Return the (X, Y) coordinate for the center point of the cell that contains the specified text.  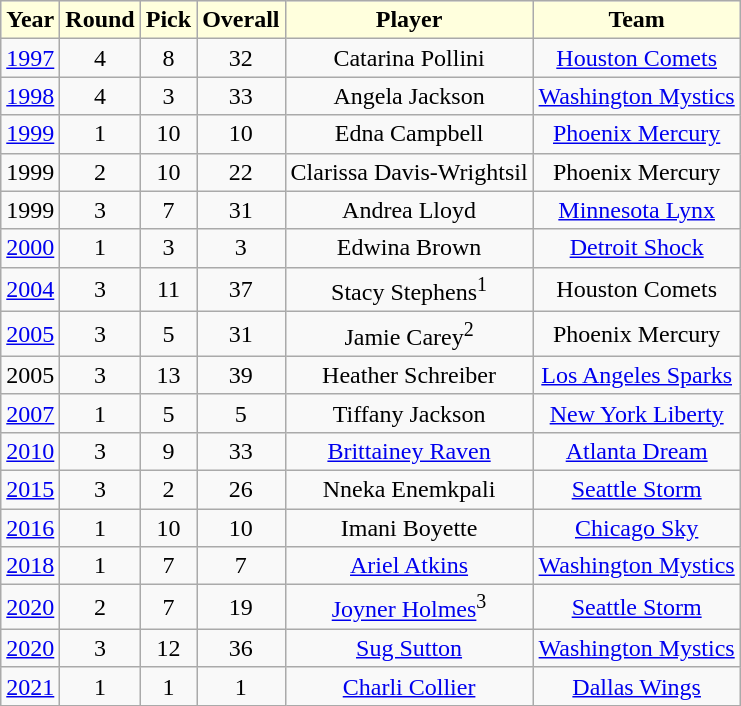
Player (409, 20)
Los Angeles Sparks (636, 375)
Nneka Enemkpali (409, 489)
8 (168, 58)
Angela Jackson (409, 96)
Pick (168, 20)
2007 (30, 413)
2018 (30, 566)
Edna Campbell (409, 134)
Chicago Sky (636, 528)
Stacy Stephens1 (409, 290)
Charli Collier (409, 686)
Imani Boyette (409, 528)
2015 (30, 489)
11 (168, 290)
Dallas Wings (636, 686)
Overall (241, 20)
Brittainey Raven (409, 451)
Team (636, 20)
39 (241, 375)
Jamie Carey2 (409, 334)
2000 (30, 248)
26 (241, 489)
Tiffany Jackson (409, 413)
Joyner Holmes3 (409, 608)
13 (168, 375)
Heather Schreiber (409, 375)
2004 (30, 290)
Year (30, 20)
Round (100, 20)
2021 (30, 686)
Atlanta Dream (636, 451)
Catarina Pollini (409, 58)
Minnesota Lynx (636, 210)
37 (241, 290)
2016 (30, 528)
19 (241, 608)
9 (168, 451)
12 (168, 648)
Edwina Brown (409, 248)
1997 (30, 58)
Sug Sutton (409, 648)
1998 (30, 96)
Detroit Shock (636, 248)
22 (241, 172)
Ariel Atkins (409, 566)
36 (241, 648)
New York Liberty (636, 413)
Clarissa Davis-Wrightsil (409, 172)
32 (241, 58)
Andrea Lloyd (409, 210)
2010 (30, 451)
